Find where the given text appears and provide that cell's center as (X, Y) coordinate. 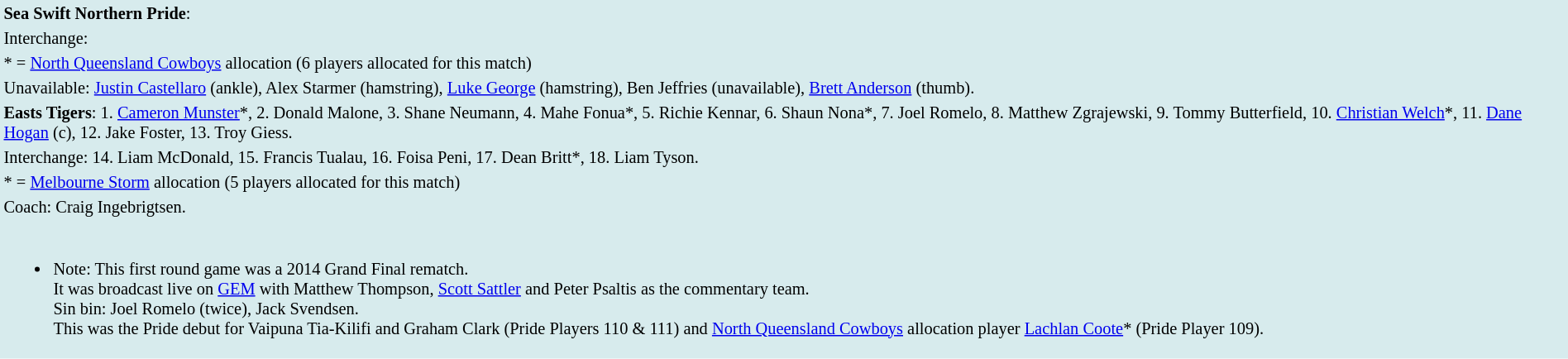
Coach: Craig Ingebrigtsen. (784, 207)
Interchange: (784, 38)
Sea Swift Northern Pride: (784, 13)
* = Melbourne Storm allocation (5 players allocated for this match) (784, 182)
Unavailable: Justin Castellaro (ankle), Alex Starmer (hamstring), Luke George (hamstring), Ben Jeffries (unavailable), Brett Anderson (thumb). (784, 88)
* = North Queensland Cowboys allocation (6 players allocated for this match) (784, 63)
Interchange: 14. Liam McDonald, 15. Francis Tualau, 16. Foisa Peni, 17. Dean Britt*, 18. Liam Tyson. (784, 157)
